Capture the cell that displays the provided text and extract its [x, y] central coordinate. 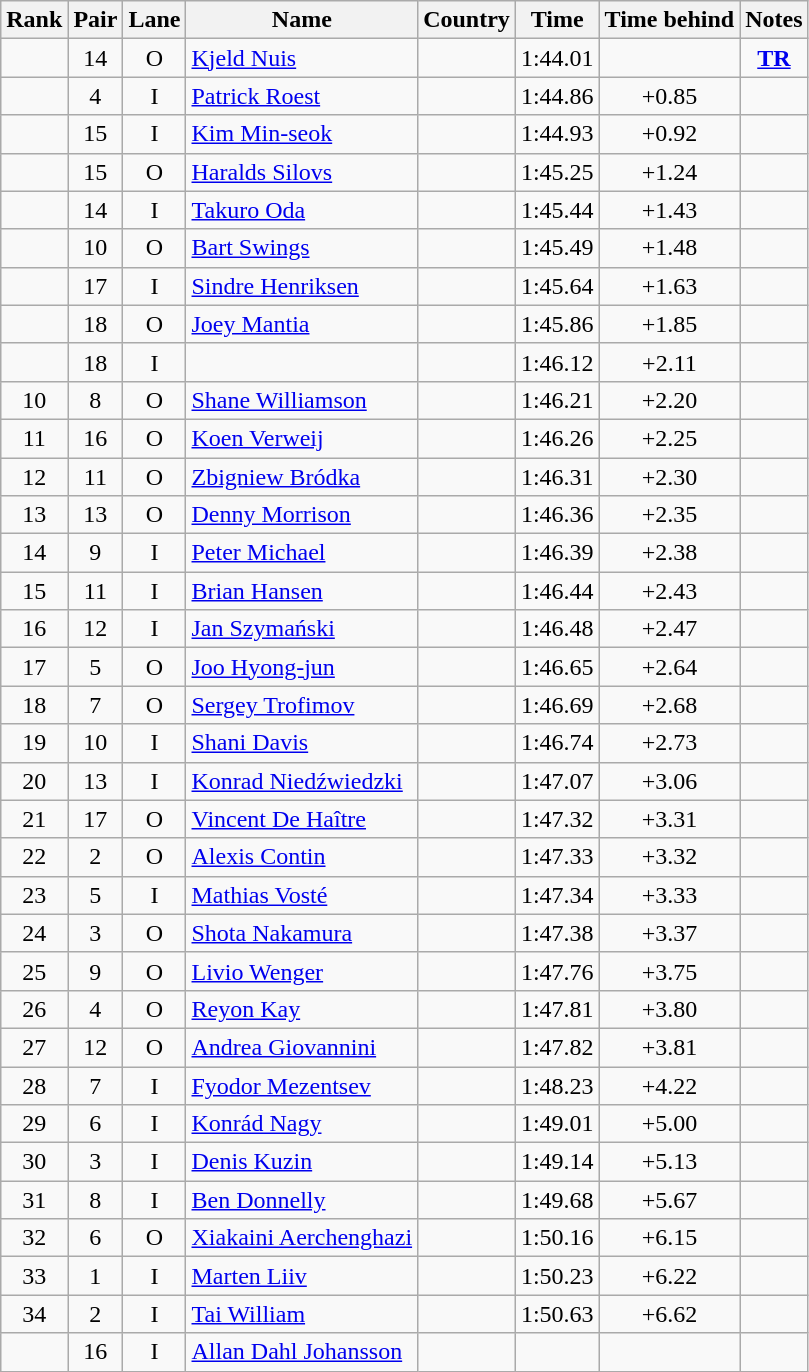
Xiakaini Aerchenghazi [302, 1238]
1:48.23 [557, 1085]
Patrick Roest [302, 96]
Livio Wenger [302, 971]
Kjeld Nuis [302, 58]
Andrea Giovannini [302, 1047]
+3.06 [670, 781]
Kim Min-seok [302, 134]
Brian Hansen [302, 591]
1 [96, 1276]
1:47.38 [557, 933]
Ben Donnelly [302, 1200]
+1.48 [670, 248]
1:49.68 [557, 1200]
20 [34, 781]
1:47.32 [557, 819]
Shani Davis [302, 743]
Notes [774, 20]
Shota Nakamura [302, 933]
Rank [34, 20]
Zbigniew Bródka [302, 477]
Lane [154, 20]
+2.35 [670, 515]
1:44.93 [557, 134]
32 [34, 1238]
1:45.86 [557, 324]
34 [34, 1314]
1:46.36 [557, 515]
+2.38 [670, 553]
Joey Mantia [302, 324]
Country [467, 20]
+3.37 [670, 933]
+3.31 [670, 819]
+6.15 [670, 1238]
1:46.48 [557, 629]
+3.81 [670, 1047]
1:46.74 [557, 743]
Takuro Oda [302, 210]
1:46.44 [557, 591]
+2.47 [670, 629]
Konrad Niedźwiedzki [302, 781]
+2.43 [670, 591]
Pair [96, 20]
+5.67 [670, 1200]
+2.30 [670, 477]
+1.63 [670, 286]
Sindre Henriksen [302, 286]
+5.00 [670, 1124]
+2.64 [670, 667]
1:47.76 [557, 971]
Alexis Contin [302, 857]
1:46.26 [557, 438]
1:49.14 [557, 1162]
1:47.33 [557, 857]
29 [34, 1124]
+0.85 [670, 96]
1:47.81 [557, 1009]
Reyon Kay [302, 1009]
+3.75 [670, 971]
+3.33 [670, 895]
1:45.25 [557, 172]
31 [34, 1200]
Bart Swings [302, 248]
1:47.82 [557, 1047]
Koen Verweij [302, 438]
+0.92 [670, 134]
1:46.39 [557, 553]
1:49.01 [557, 1124]
Vincent De Haître [302, 819]
21 [34, 819]
28 [34, 1085]
1:46.69 [557, 705]
Denis Kuzin [302, 1162]
Haralds Silovs [302, 172]
1:47.07 [557, 781]
Denny Morrison [302, 515]
+1.85 [670, 324]
22 [34, 857]
+5.13 [670, 1162]
1:47.34 [557, 895]
Time [557, 20]
+2.25 [670, 438]
Fyodor Mezentsev [302, 1085]
23 [34, 895]
1:50.63 [557, 1314]
Jan Szymański [302, 629]
1:46.21 [557, 400]
1:45.64 [557, 286]
Shane Williamson [302, 400]
Joo Hyong-jun [302, 667]
+3.32 [670, 857]
27 [34, 1047]
25 [34, 971]
1:50.23 [557, 1276]
+6.22 [670, 1276]
+2.68 [670, 705]
+2.20 [670, 400]
+1.43 [670, 210]
+3.80 [670, 1009]
+4.22 [670, 1085]
Mathias Vosté [302, 895]
1:46.31 [557, 477]
1:50.16 [557, 1238]
1:45.44 [557, 210]
1:46.12 [557, 362]
26 [34, 1009]
19 [34, 743]
+6.62 [670, 1314]
Time behind [670, 20]
30 [34, 1162]
Konrád Nagy [302, 1124]
33 [34, 1276]
Peter Michael [302, 553]
1:44.86 [557, 96]
1:44.01 [557, 58]
+1.24 [670, 172]
1:46.65 [557, 667]
+2.11 [670, 362]
24 [34, 933]
TR [774, 58]
+2.73 [670, 743]
Sergey Trofimov [302, 705]
Tai William [302, 1314]
Allan Dahl Johansson [302, 1352]
Name [302, 20]
1:45.49 [557, 248]
Marten Liiv [302, 1276]
